Search for the cell housing the specified text and yield its [X, Y] center coordinate. 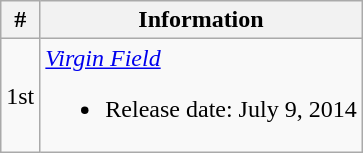
Information [201, 20]
# [20, 20]
Virgin FieldRelease date: July 9, 2014 [201, 96]
1st [20, 96]
